Extract the [X, Y] coordinate from the center of the cell holding the provided text.  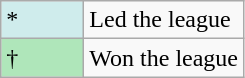
Led the league [164, 20]
Won the league [164, 58]
† [42, 58]
* [42, 20]
